Find where the given text appears and provide that cell's center as [x, y] coordinate. 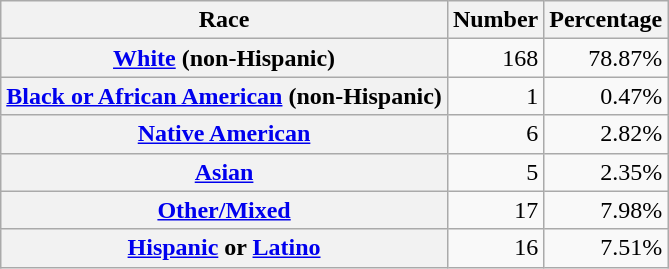
78.87% [606, 58]
Native American [224, 134]
7.98% [606, 210]
Asian [224, 172]
168 [495, 58]
Percentage [606, 20]
17 [495, 210]
2.82% [606, 134]
1 [495, 96]
5 [495, 172]
7.51% [606, 248]
16 [495, 248]
2.35% [606, 172]
Other/Mixed [224, 210]
Number [495, 20]
6 [495, 134]
0.47% [606, 96]
Race [224, 20]
Hispanic or Latino [224, 248]
Black or African American (non-Hispanic) [224, 96]
White (non-Hispanic) [224, 58]
